For the text-containing cell, return its midpoint in (x, y) coordinate format. 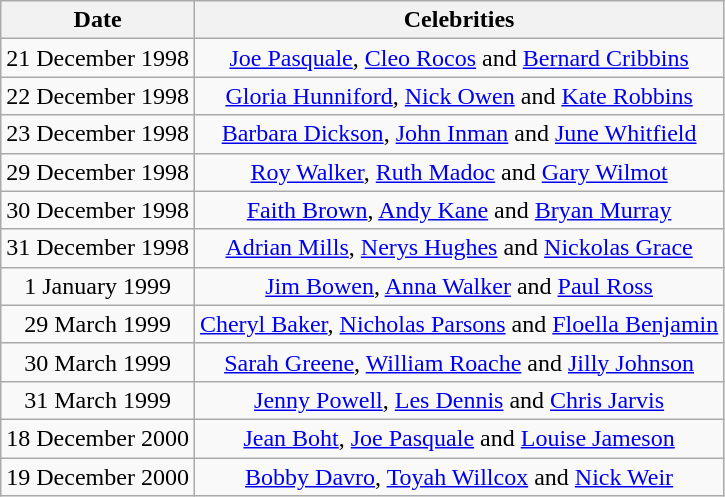
31 December 1998 (98, 248)
23 December 1998 (98, 134)
Celebrities (458, 20)
21 December 1998 (98, 58)
30 March 1999 (98, 362)
31 March 1999 (98, 400)
29 December 1998 (98, 172)
19 December 2000 (98, 477)
Bobby Davro, Toyah Willcox and Nick Weir (458, 477)
Roy Walker, Ruth Madoc and Gary Wilmot (458, 172)
Adrian Mills, Nerys Hughes and Nickolas Grace (458, 248)
29 March 1999 (98, 324)
Barbara Dickson, John Inman and June Whitfield (458, 134)
Faith Brown, Andy Kane and Bryan Murray (458, 210)
Jenny Powell, Les Dennis and Chris Jarvis (458, 400)
Gloria Hunniford, Nick Owen and Kate Robbins (458, 96)
30 December 1998 (98, 210)
Date (98, 20)
1 January 1999 (98, 286)
Cheryl Baker, Nicholas Parsons and Floella Benjamin (458, 324)
Sarah Greene, William Roache and Jilly Johnson (458, 362)
Jean Boht, Joe Pasquale and Louise Jameson (458, 438)
18 December 2000 (98, 438)
22 December 1998 (98, 96)
Jim Bowen, Anna Walker and Paul Ross (458, 286)
Joe Pasquale, Cleo Rocos and Bernard Cribbins (458, 58)
